Provide the (x, y) coordinate of the cell's center where the given text is located.  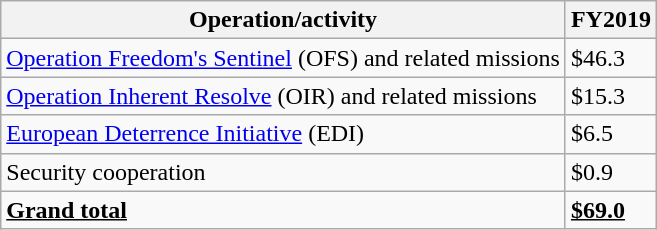
European Deterrence Initiative (EDI) (284, 134)
$15.3 (610, 96)
$0.9 (610, 172)
Grand total (284, 210)
Security cooperation (284, 172)
$69.0 (610, 210)
$6.5 (610, 134)
$46.3 (610, 58)
Operation Freedom's Sentinel (OFS) and related missions (284, 58)
Operation Inherent Resolve (OIR) and related missions (284, 96)
FY2019 (610, 20)
Operation/activity (284, 20)
